Pinpoint the cell where the given text exists, returning its (x, y) midpoint coordinate. 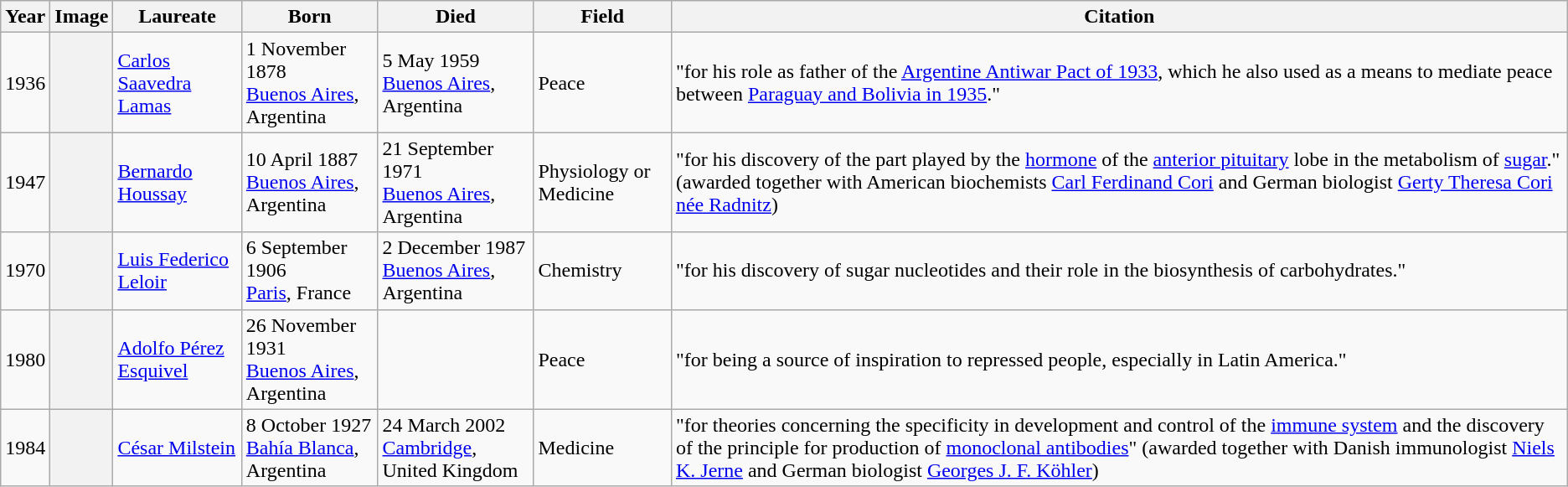
Died (456, 17)
Laureate (178, 17)
1936 (25, 82)
"for his role as father of the Argentine Antiwar Pact of 1933, which he also used as a means to mediate peace between Paraguay and Bolivia in 1935." (1119, 82)
Image (82, 17)
1980 (25, 359)
Field (602, 17)
Medicine (602, 448)
Carlos Saavedra Lamas (178, 82)
6 September 1906 Paris, France (310, 271)
2 December 1987 Buenos Aires, Argentina (456, 271)
5 May 1959 Buenos Aires, Argentina (456, 82)
Year (25, 17)
1984 (25, 448)
César Milstein (178, 448)
"for his discovery of sugar nucleotides and their role in the biosynthesis of carbohydrates." (1119, 271)
1970 (25, 271)
1947 (25, 183)
1 November 1878 Buenos Aires, Argentina (310, 82)
"for being a source of inspiration to repressed people, especially in Latin America." (1119, 359)
Bernardo Houssay (178, 183)
Chemistry (602, 271)
Physiology or Medicine (602, 183)
24 March 2002 Cambridge, United Kingdom (456, 448)
Adolfo Pérez Esquivel (178, 359)
Luis Federico Leloir (178, 271)
21 September 1971 Buenos Aires, Argentina (456, 183)
10 April 1887 Buenos Aires, Argentina (310, 183)
26 November 1931 Buenos Aires, Argentina (310, 359)
Born (310, 17)
8 October 1927 Bahía Blanca, Argentina (310, 448)
Citation (1119, 17)
